Identify which cell holds the provided text, then report its [x, y] central coordinate. 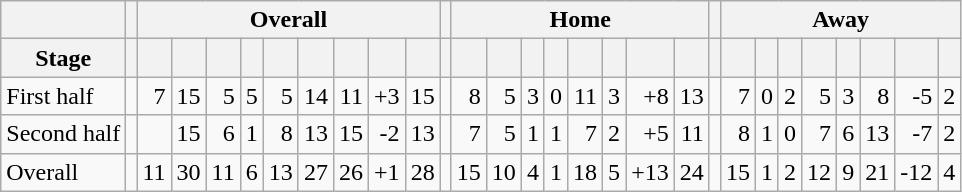
-7 [916, 134]
+1 [388, 172]
-5 [916, 96]
9 [848, 172]
Away [840, 20]
+3 [388, 96]
14 [316, 96]
First half [64, 96]
12 [820, 172]
27 [316, 172]
24 [692, 172]
Stage [64, 58]
+8 [650, 96]
Second half [64, 134]
10 [504, 172]
26 [350, 172]
-12 [916, 172]
Home [580, 20]
21 [878, 172]
30 [188, 172]
-2 [388, 134]
28 [422, 172]
+13 [650, 172]
+5 [650, 134]
18 [584, 172]
